Capture the cell that displays the provided text and extract its (X, Y) central coordinate. 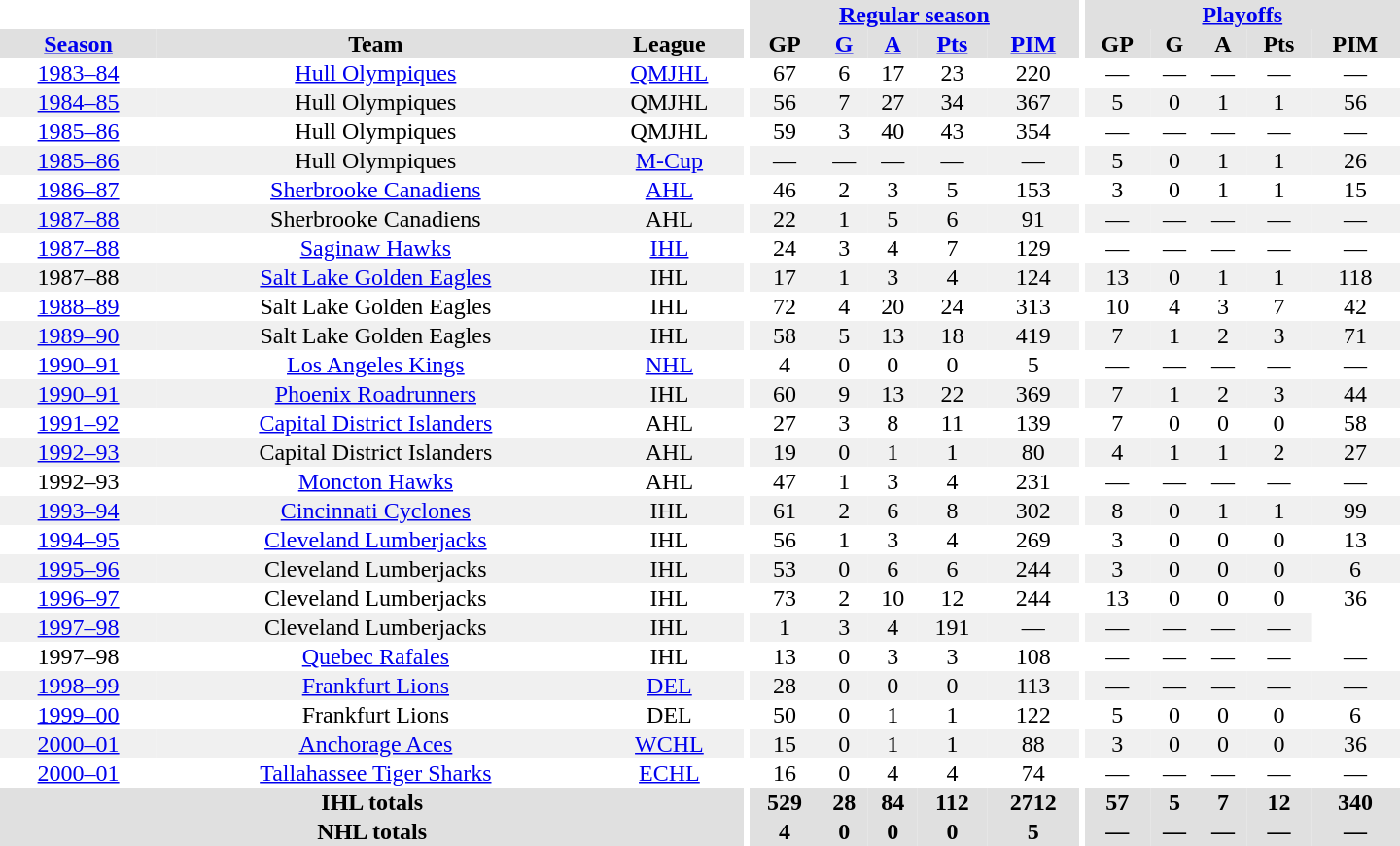
53 (785, 569)
80 (1033, 452)
124 (1033, 277)
Moncton Hawks (375, 481)
Quebec Rafales (375, 656)
220 (1033, 73)
WCHL (670, 744)
34 (952, 102)
47 (785, 481)
57 (1118, 802)
60 (785, 394)
Regular season (914, 15)
118 (1355, 277)
99 (1355, 511)
1996–97 (78, 598)
9 (844, 394)
231 (1033, 481)
71 (1355, 335)
88 (1033, 744)
1994–95 (78, 540)
1999–00 (78, 715)
19 (785, 452)
42 (1355, 306)
Season (78, 44)
129 (1033, 248)
84 (892, 802)
Phoenix Roadrunners (375, 394)
269 (1033, 540)
1995–96 (78, 569)
Playoffs (1242, 15)
369 (1033, 394)
67 (785, 73)
IHL totals (371, 802)
M-Cup (670, 160)
191 (952, 627)
74 (1033, 773)
11 (952, 423)
139 (1033, 423)
113 (1033, 686)
1989–90 (78, 335)
Tallahassee Tiger Sharks (375, 773)
313 (1033, 306)
1988–89 (78, 306)
44 (1355, 394)
20 (892, 306)
59 (785, 131)
NHL totals (371, 831)
72 (785, 306)
1991–92 (78, 423)
122 (1033, 715)
Cincinnati Cyclones (375, 511)
419 (1033, 335)
73 (785, 598)
340 (1355, 802)
40 (892, 131)
ECHL (670, 773)
43 (952, 131)
302 (1033, 511)
League (670, 44)
1986–87 (78, 190)
367 (1033, 102)
50 (785, 715)
354 (1033, 131)
153 (1033, 190)
Anchorage Aces (375, 744)
26 (1355, 160)
1983–84 (78, 73)
108 (1033, 656)
2712 (1033, 802)
1984–85 (78, 102)
46 (785, 190)
61 (785, 511)
1998–99 (78, 686)
91 (1033, 219)
16 (785, 773)
Saginaw Hawks (375, 248)
18 (952, 335)
112 (952, 802)
Los Angeles Kings (375, 365)
529 (785, 802)
1993–94 (78, 511)
NHL (670, 365)
23 (952, 73)
Team (375, 44)
